Output the [x, y] coordinate of the center of the cell containing the given text.  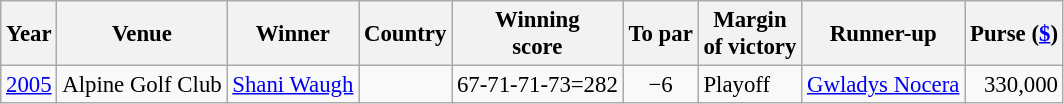
Playoff [750, 85]
Shani Waugh [293, 85]
Marginof victory [750, 34]
Venue [142, 34]
Purse ($) [1014, 34]
Runner-up [884, 34]
Year [29, 34]
Winningscore [538, 34]
67-71-71-73=282 [538, 85]
To par [660, 34]
Winner [293, 34]
330,000 [1014, 85]
−6 [660, 85]
Alpine Golf Club [142, 85]
2005 [29, 85]
Gwladys Nocera [884, 85]
Country [406, 34]
